Determine the (X, Y) coordinate at the center of the cell enclosing the given text.  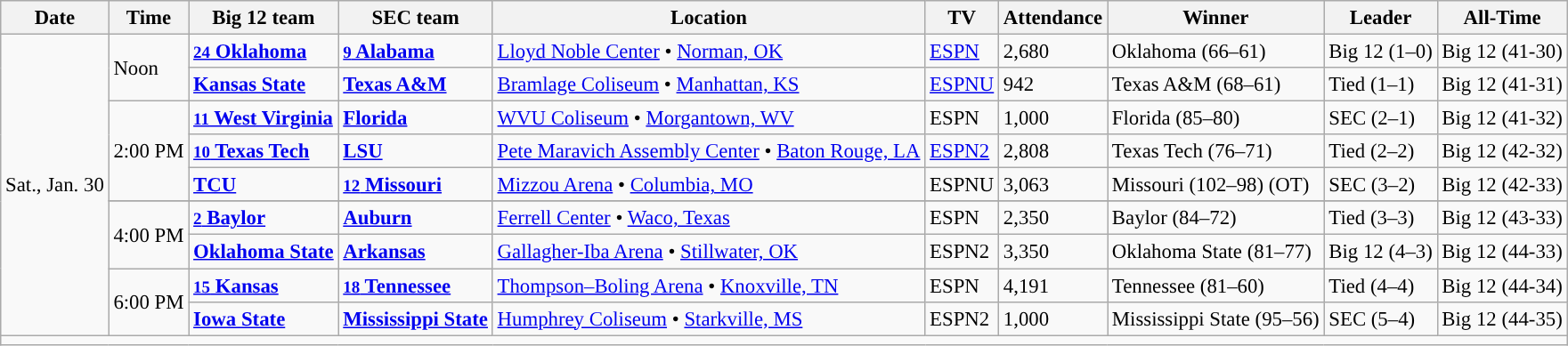
Oklahoma State (81–77) (1216, 252)
Mizzou Arena • Columbia, MO (709, 185)
942 (1053, 84)
Date (55, 18)
WVU Coliseum • Morgantown, WV (709, 118)
Attendance (1053, 18)
Big 12 (41-30) (1502, 52)
Tied (1–1) (1380, 84)
Tied (2–2) (1380, 151)
18 Tennessee (415, 286)
Baylor (84–72) (1216, 218)
Missouri (102–98) (OT) (1216, 185)
Texas Tech (76–71) (1216, 151)
SEC team (415, 18)
Florida (85–80) (1216, 118)
Bramlage Coliseum • Manhattan, KS (709, 84)
2,680 (1053, 52)
Arkansas (415, 252)
2 Baylor (264, 218)
6:00 PM (149, 302)
Thompson–Boling Arena • Knoxville, TN (709, 286)
Tied (3–3) (1380, 218)
Pete Maravich Assembly Center • Baton Rouge, LA (709, 151)
SEC (2–1) (1380, 118)
Big 12 team (264, 18)
15 Kansas (264, 286)
Mississippi State (95–56) (1216, 318)
Big 12 (44-33) (1502, 252)
SEC (3–2) (1380, 185)
Tied (4–4) (1380, 286)
TV (962, 18)
TCU (264, 185)
Ferrell Center • Waco, Texas (709, 218)
Auburn (415, 218)
2,808 (1053, 151)
3,063 (1053, 185)
Noon (149, 68)
Gallagher-Iba Arena • Stillwater, OK (709, 252)
Big 12 (44-34) (1502, 286)
2,350 (1053, 218)
24 Oklahoma (264, 52)
Texas A&M (68–61) (1216, 84)
Big 12 (41-32) (1502, 118)
SEC (5–4) (1380, 318)
Leader (1380, 18)
Lloyd Noble Center • Norman, OK (709, 52)
10 Texas Tech (264, 151)
All-Time (1502, 18)
Big 12 (42-33) (1502, 185)
Florida (415, 118)
Big 12 (41-31) (1502, 84)
Kansas State (264, 84)
3,350 (1053, 252)
Big 12 (43-33) (1502, 218)
Texas A&M (415, 84)
Big 12 (4–3) (1380, 252)
Big 12 (42-32) (1502, 151)
Winner (1216, 18)
Oklahoma State (264, 252)
12 Missouri (415, 185)
Mississippi State (415, 318)
9 Alabama (415, 52)
Time (149, 18)
Tennessee (81–60) (1216, 286)
2:00 PM (149, 151)
4:00 PM (149, 235)
Iowa State (264, 318)
4,191 (1053, 286)
Oklahoma (66–61) (1216, 52)
Location (709, 18)
Humphrey Coliseum • Starkville, MS (709, 318)
Big 12 (44-35) (1502, 318)
LSU (415, 151)
Big 12 (1–0) (1380, 52)
Sat., Jan. 30 (55, 185)
11 West Virginia (264, 118)
